Scan for the cell matching the given text and deliver its [x, y] coordinate at center. 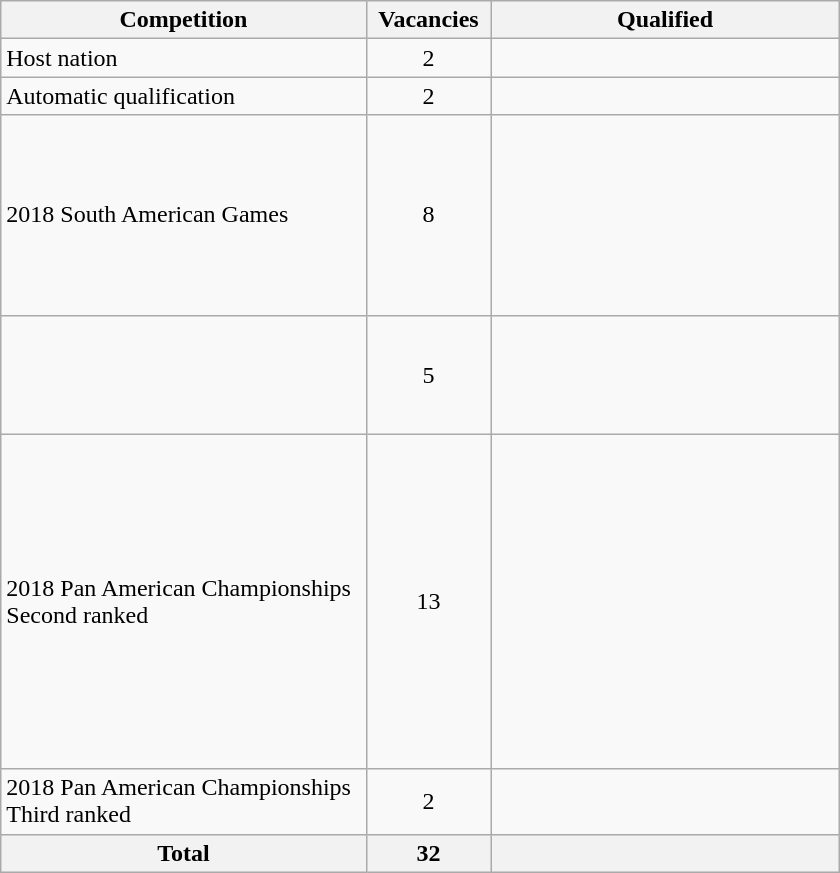
13 [428, 602]
8 [428, 215]
2018 Pan American ChampionshipsThird ranked [184, 802]
Total [184, 853]
Host nation [184, 58]
Automatic qualification [184, 96]
2018 South American Games [184, 215]
32 [428, 853]
5 [428, 374]
2018 Pan American ChampionshipsSecond ranked [184, 602]
Vacancies [428, 20]
Competition [184, 20]
Qualified [665, 20]
